Find where the given text appears and provide that cell's center as (x, y) coordinate. 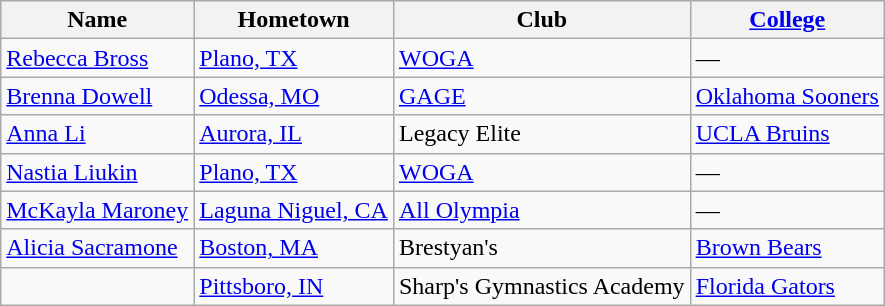
All Olympia (542, 210)
Rebecca Bross (98, 58)
GAGE (542, 96)
UCLA Bruins (787, 134)
Odessa, MO (294, 96)
Anna Li (98, 134)
Brenna Dowell (98, 96)
Alicia Sacramone (98, 248)
College (787, 20)
Brown Bears (787, 248)
Club (542, 20)
Florida Gators (787, 286)
Hometown (294, 20)
Brestyan's (542, 248)
Legacy Elite (542, 134)
Oklahoma Sooners (787, 96)
Pittsboro, IN (294, 286)
Nastia Liukin (98, 172)
Aurora, IL (294, 134)
Name (98, 20)
McKayla Maroney (98, 210)
Sharp's Gymnastics Academy (542, 286)
Laguna Niguel, CA (294, 210)
Boston, MA (294, 248)
